Locate the cell with the specified text and output its [X, Y] center coordinate. 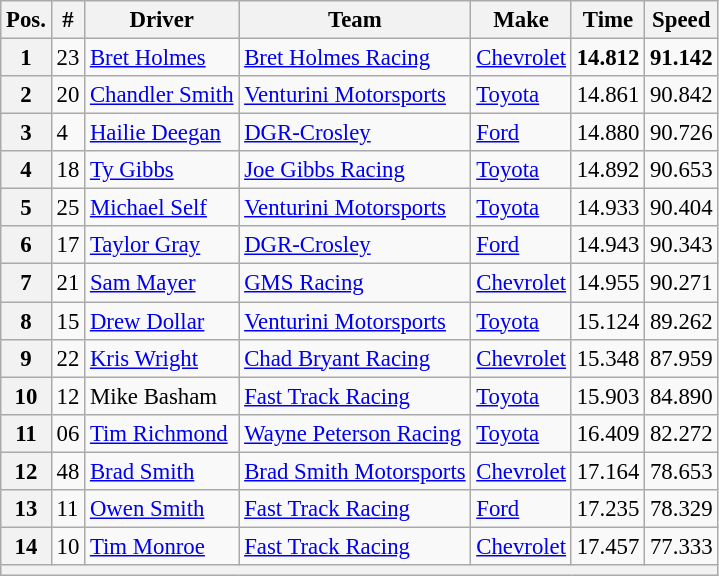
90.842 [682, 95]
89.262 [682, 321]
Brad Smith [162, 471]
21 [68, 283]
Speed [682, 20]
6 [26, 245]
# [68, 20]
Wayne Peterson Racing [355, 433]
15.903 [608, 396]
Chad Bryant Racing [355, 358]
Tim Monroe [162, 546]
77.333 [682, 546]
3 [26, 133]
91.142 [682, 58]
23 [68, 58]
78.653 [682, 471]
14.933 [608, 208]
Driver [162, 20]
9 [26, 358]
20 [68, 95]
Hailie Deegan [162, 133]
15.348 [608, 358]
14.861 [608, 95]
14.955 [608, 283]
Bret Holmes [162, 58]
14 [26, 546]
17 [68, 245]
16.409 [608, 433]
06 [68, 433]
Sam Mayer [162, 283]
90.343 [682, 245]
Team [355, 20]
82.272 [682, 433]
13 [26, 509]
17.164 [608, 471]
8 [26, 321]
Time [608, 20]
90.404 [682, 208]
Pos. [26, 20]
90.271 [682, 283]
Tim Richmond [162, 433]
Kris Wright [162, 358]
25 [68, 208]
17.235 [608, 509]
18 [68, 170]
7 [26, 283]
87.959 [682, 358]
Ty Gibbs [162, 170]
2 [26, 95]
15 [68, 321]
GMS Racing [355, 283]
14.880 [608, 133]
Chandler Smith [162, 95]
Mike Basham [162, 396]
48 [68, 471]
15.124 [608, 321]
Joe Gibbs Racing [355, 170]
Drew Dollar [162, 321]
14.892 [608, 170]
Owen Smith [162, 509]
14.943 [608, 245]
1 [26, 58]
78.329 [682, 509]
Make [521, 20]
Brad Smith Motorsports [355, 471]
90.653 [682, 170]
Michael Self [162, 208]
Bret Holmes Racing [355, 58]
5 [26, 208]
14.812 [608, 58]
90.726 [682, 133]
84.890 [682, 396]
Taylor Gray [162, 245]
22 [68, 358]
17.457 [608, 546]
